From the cell containing the given text, extract its center point as (x, y) coordinate. 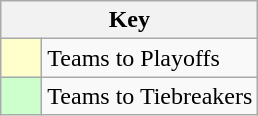
Key (130, 20)
Teams to Playoffs (150, 58)
Teams to Tiebreakers (150, 96)
